Output the (x, y) coordinate of the center of the cell containing the given text.  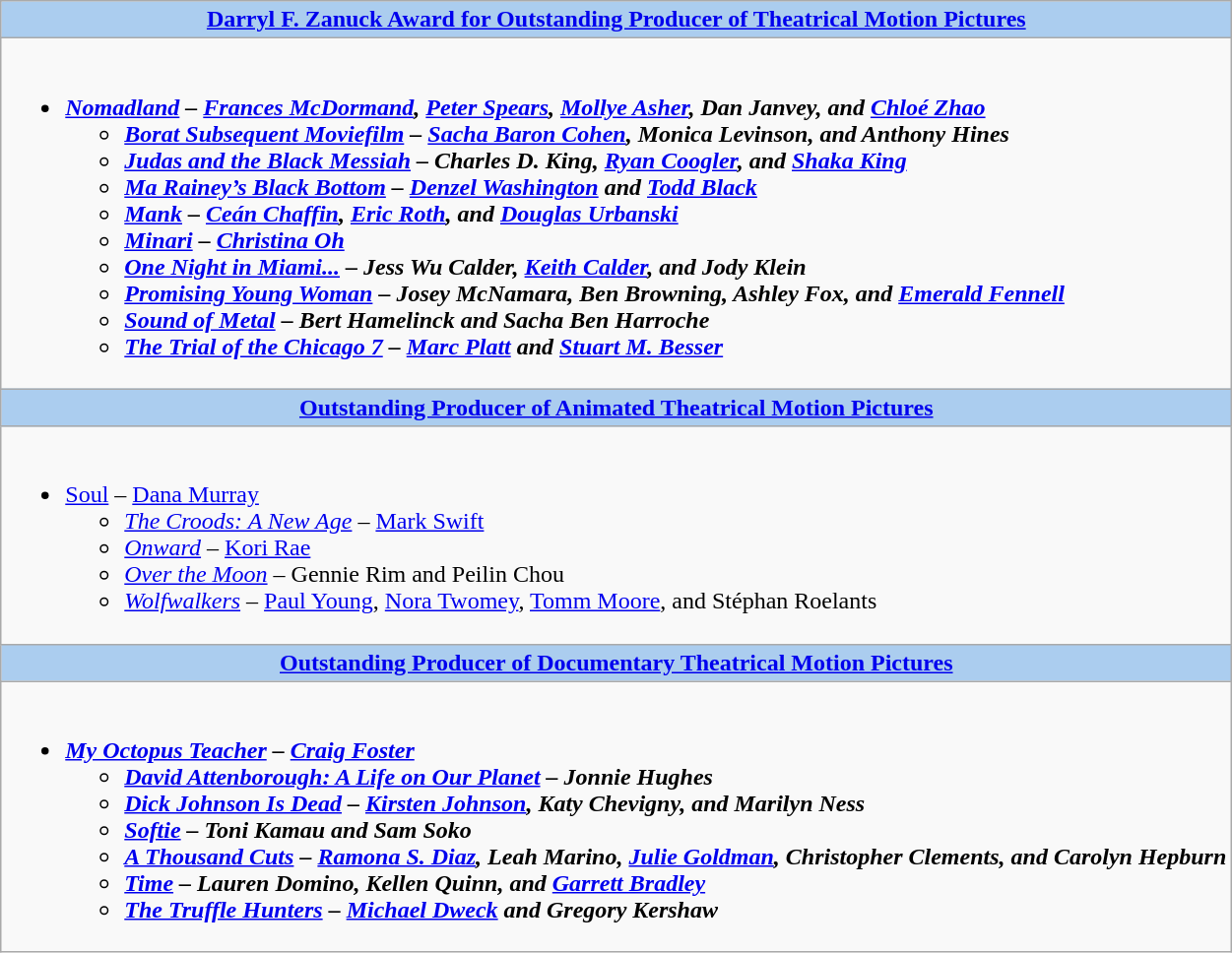
Darryl F. Zanuck Award for Outstanding Producer of Theatrical Motion Pictures (616, 20)
Outstanding Producer of Animated Theatrical Motion Pictures (616, 408)
Outstanding Producer of Documentary Theatrical Motion Pictures (616, 663)
